Find where the given text appears and provide that cell's center as (X, Y) coordinate. 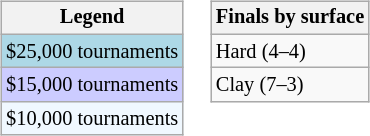
Clay (7–3) (290, 85)
Legend (92, 18)
Finals by surface (290, 18)
Hard (4–4) (290, 51)
$25,000 tournaments (92, 51)
$15,000 tournaments (92, 85)
$10,000 tournaments (92, 119)
